For the text-containing cell, return its midpoint in (x, y) coordinate format. 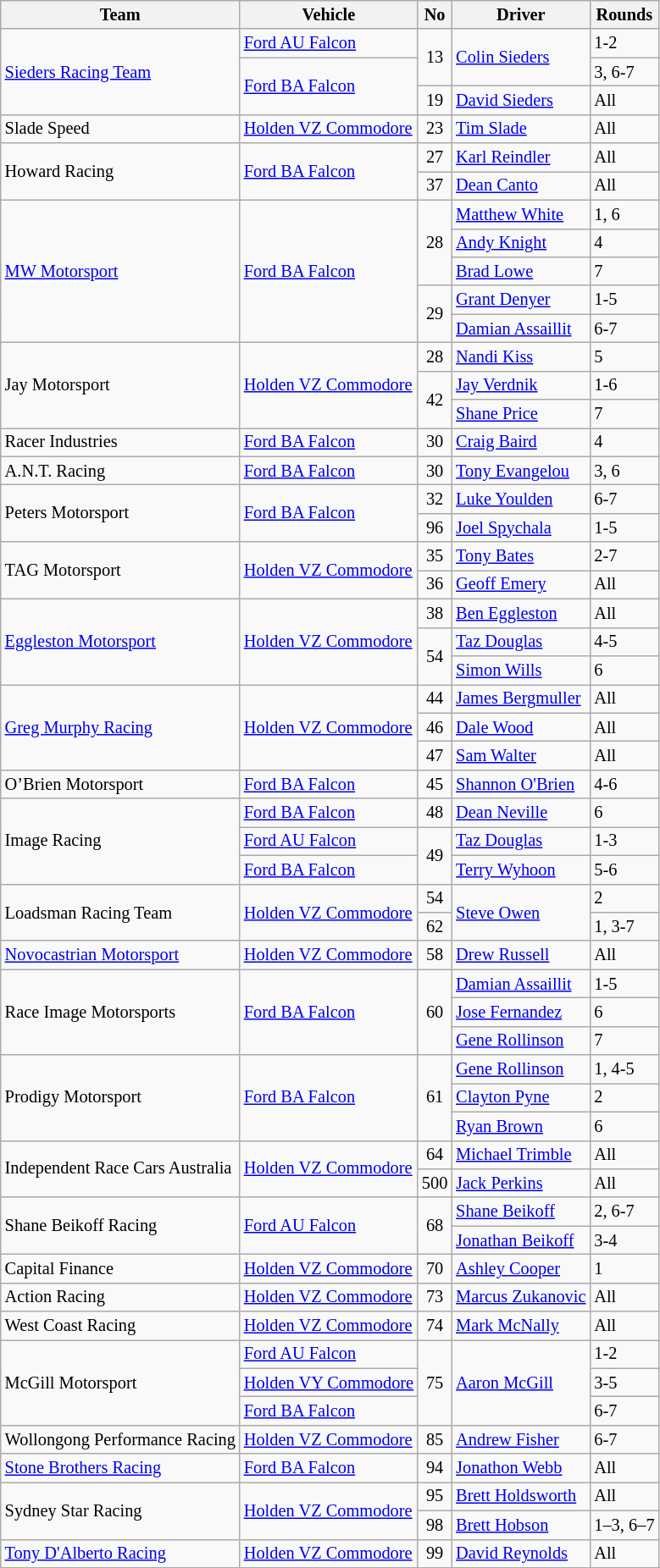
Slade Speed (120, 129)
No (435, 14)
Ben Eggleston (520, 613)
3, 6-7 (624, 72)
70 (435, 1268)
Shane Beikoff Racing (120, 1226)
Mark McNally (520, 1326)
Andrew Fisher (520, 1439)
64 (435, 1155)
23 (435, 129)
Marcus Zukanovic (520, 1297)
Grant Denyer (520, 300)
Colin Sieders (520, 58)
Brett Hobson (520, 1525)
68 (435, 1226)
Geoff Emery (520, 584)
19 (435, 100)
500 (435, 1183)
Dale Wood (520, 727)
Loadsman Racing Team (120, 913)
Vehicle (329, 14)
75 (435, 1382)
Drew Russell (520, 955)
Eggleston Motorsport (120, 642)
Andy Knight (520, 243)
Dean Neville (520, 813)
49 (435, 855)
David Sieders (520, 100)
David Reynolds (520, 1554)
Michael Trimble (520, 1155)
98 (435, 1525)
Wollongong Performance Racing (120, 1439)
James Bergmuller (520, 698)
1 (624, 1268)
Tony Evangelou (520, 471)
Shane Price (520, 414)
Capital Finance (120, 1268)
Luke Youlden (520, 499)
Brad Lowe (520, 271)
Independent Race Cars Australia (120, 1168)
3-5 (624, 1383)
Tony D'Alberto Racing (120, 1554)
36 (435, 584)
1, 3-7 (624, 926)
Prodigy Motorsport (120, 1097)
1–3, 6–7 (624, 1525)
Aaron McGill (520, 1382)
Race Image Motorsports (120, 1013)
Rounds (624, 14)
Image Racing (120, 842)
3, 6 (624, 471)
61 (435, 1097)
Ashley Cooper (520, 1268)
5 (624, 356)
Jay Motorsport (120, 384)
44 (435, 698)
Tim Slade (520, 129)
A.N.T. Racing (120, 471)
Howard Racing (120, 171)
99 (435, 1554)
96 (435, 527)
Jack Perkins (520, 1183)
Racer Industries (120, 442)
Driver (520, 14)
1-3 (624, 841)
32 (435, 499)
Joel Spychala (520, 527)
5-6 (624, 870)
85 (435, 1439)
Peters Motorsport (120, 513)
4-5 (624, 642)
42 (435, 400)
74 (435, 1326)
62 (435, 926)
Jonathan Beikoff (520, 1240)
1-6 (624, 385)
1, 6 (624, 214)
45 (435, 784)
Terry Wyhoon (520, 870)
Ryan Brown (520, 1126)
TAG Motorsport (120, 571)
Jay Verdnik (520, 385)
94 (435, 1468)
O’Brien Motorsport (120, 784)
Steve Owen (520, 913)
46 (435, 727)
37 (435, 185)
29 (435, 313)
95 (435, 1496)
2, 6-7 (624, 1212)
2-7 (624, 556)
Sieders Racing Team (120, 71)
McGill Motorsport (120, 1382)
Matthew White (520, 214)
Clayton Pyne (520, 1097)
MW Motorsport (120, 271)
Tony Bates (520, 556)
47 (435, 755)
Shannon O'Brien (520, 784)
Team (120, 14)
Greg Murphy Racing (120, 726)
58 (435, 955)
27 (435, 157)
Jose Fernandez (520, 1012)
Stone Brothers Racing (120, 1468)
13 (435, 58)
Brett Holdsworth (520, 1496)
60 (435, 1013)
Holden VY Commodore (329, 1383)
4-6 (624, 784)
73 (435, 1297)
West Coast Racing (120, 1326)
38 (435, 613)
Karl Reindler (520, 157)
Shane Beikoff (520, 1212)
Jonathon Webb (520, 1468)
Dean Canto (520, 185)
Novocastrian Motorsport (120, 955)
35 (435, 556)
48 (435, 813)
Sydney Star Racing (120, 1510)
Action Racing (120, 1297)
Nandi Kiss (520, 356)
Sam Walter (520, 755)
3-4 (624, 1240)
1, 4-5 (624, 1069)
Simon Wills (520, 670)
Craig Baird (520, 442)
